Capture the cell that displays the provided text and extract its [x, y] central coordinate. 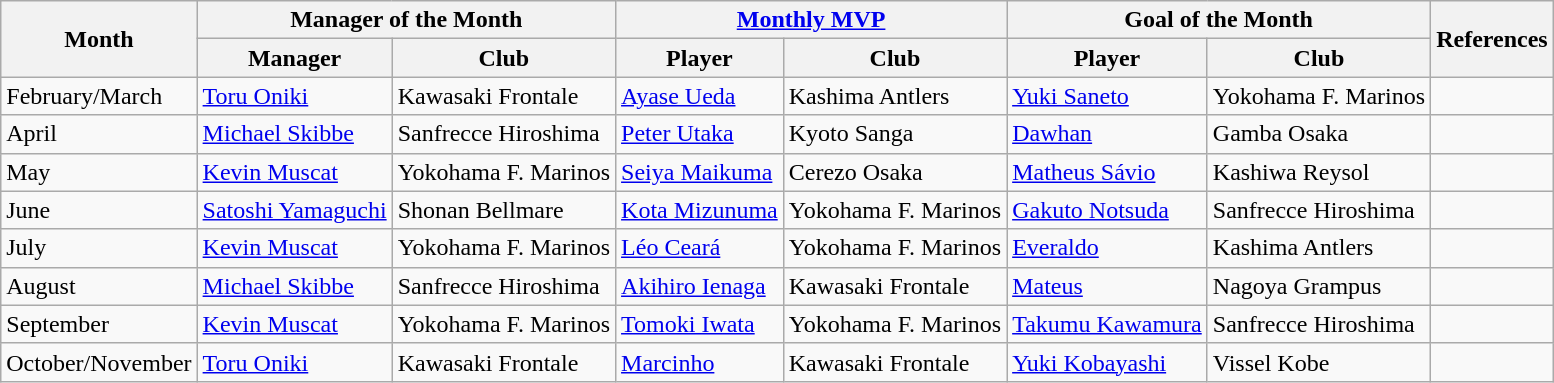
Goal of the Month [1219, 20]
Kashiwa Reysol [1318, 172]
June [99, 210]
April [99, 134]
Gamba Osaka [1318, 134]
Dawhan [1108, 134]
August [99, 286]
Nagoya Grampus [1318, 286]
Gakuto Notsuda [1108, 210]
October/November [99, 362]
Peter Utaka [700, 134]
September [99, 324]
May [99, 172]
Takumu Kawamura [1108, 324]
Yuki Kobayashi [1108, 362]
Cerezo Osaka [894, 172]
Matheus Sávio [1108, 172]
Kota Mizunuma [700, 210]
Yuki Saneto [1108, 96]
July [99, 248]
Monthly MVP [812, 20]
Seiya Maikuma [700, 172]
Vissel Kobe [1318, 362]
February/March [99, 96]
Month [99, 39]
Léo Ceará [700, 248]
Akihiro Ienaga [700, 286]
Manager [294, 58]
Ayase Ueda [700, 96]
Manager of the Month [406, 20]
Everaldo [1108, 248]
Kyoto Sanga [894, 134]
Tomoki Iwata [700, 324]
Shonan Bellmare [504, 210]
References [1492, 39]
Marcinho [700, 362]
Mateus [1108, 286]
Satoshi Yamaguchi [294, 210]
